Provide the [X, Y] coordinate of the cell's center where the given text is located.  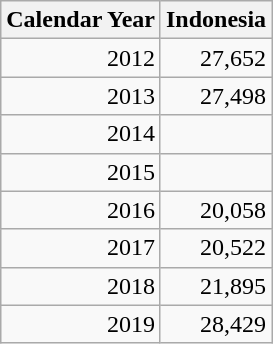
27,652 [216, 58]
2018 [81, 286]
2014 [81, 134]
28,429 [216, 324]
2013 [81, 96]
2017 [81, 248]
Indonesia [216, 20]
Calendar Year [81, 20]
20,058 [216, 210]
2016 [81, 210]
2019 [81, 324]
20,522 [216, 248]
21,895 [216, 286]
2012 [81, 58]
2015 [81, 172]
27,498 [216, 96]
